Pinpoint the cell where the given text exists, returning its [x, y] midpoint coordinate. 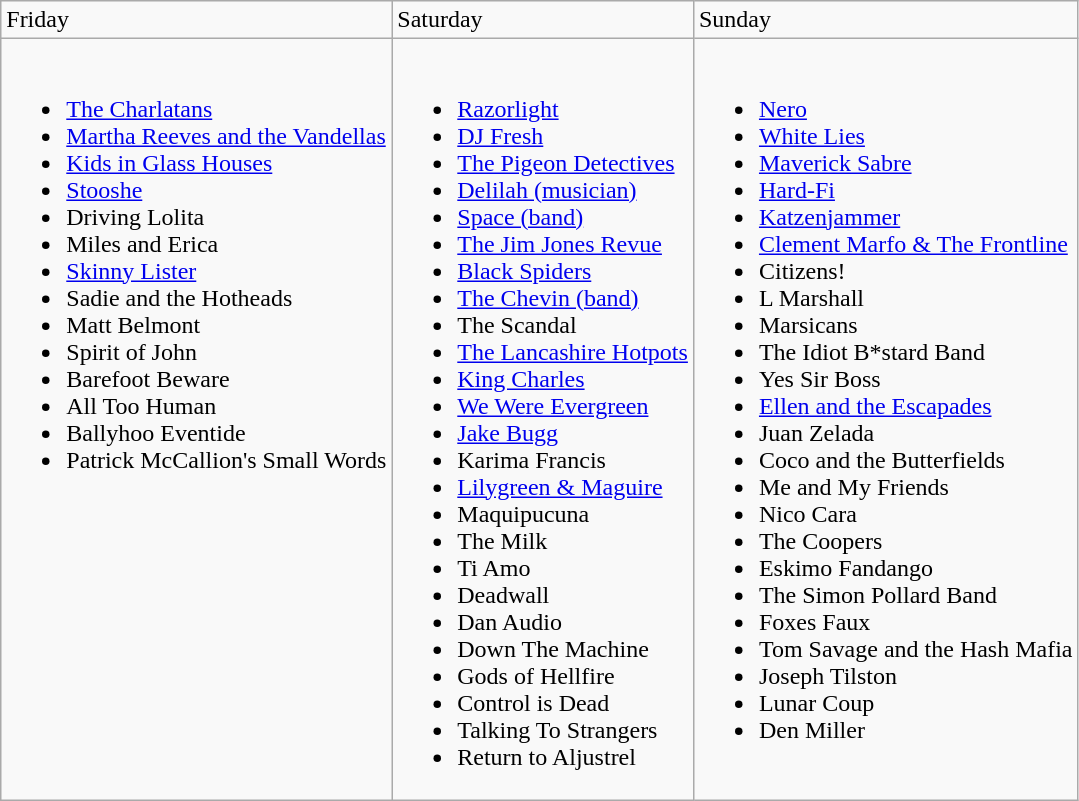
Friday [196, 20]
Sunday [886, 20]
Saturday [543, 20]
